Extract the (x, y) coordinate from the center of the cell holding the provided text.  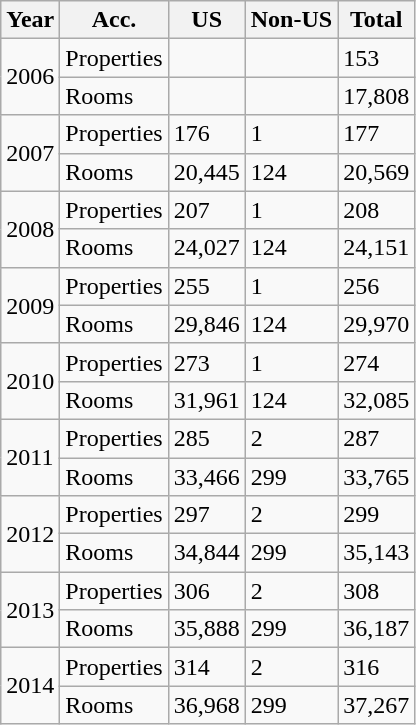
177 (376, 134)
2013 (30, 610)
36,968 (206, 705)
297 (206, 515)
Non-US (291, 20)
36,187 (376, 629)
2012 (30, 534)
34,844 (206, 553)
Total (376, 20)
Year (30, 20)
153 (376, 58)
2011 (30, 457)
285 (206, 438)
207 (206, 210)
US (206, 20)
273 (206, 362)
274 (376, 362)
255 (206, 286)
287 (376, 438)
17,808 (376, 96)
2008 (30, 229)
2009 (30, 305)
308 (376, 591)
24,027 (206, 248)
316 (376, 667)
256 (376, 286)
Acc. (114, 20)
306 (206, 591)
2006 (30, 77)
20,445 (206, 172)
20,569 (376, 172)
35,888 (206, 629)
33,765 (376, 477)
2014 (30, 686)
33,466 (206, 477)
314 (206, 667)
2010 (30, 381)
208 (376, 210)
37,267 (376, 705)
29,970 (376, 324)
176 (206, 134)
2007 (30, 153)
35,143 (376, 553)
32,085 (376, 400)
24,151 (376, 248)
31,961 (206, 400)
29,846 (206, 324)
